Return (X, Y) of the center of cell containing provided text 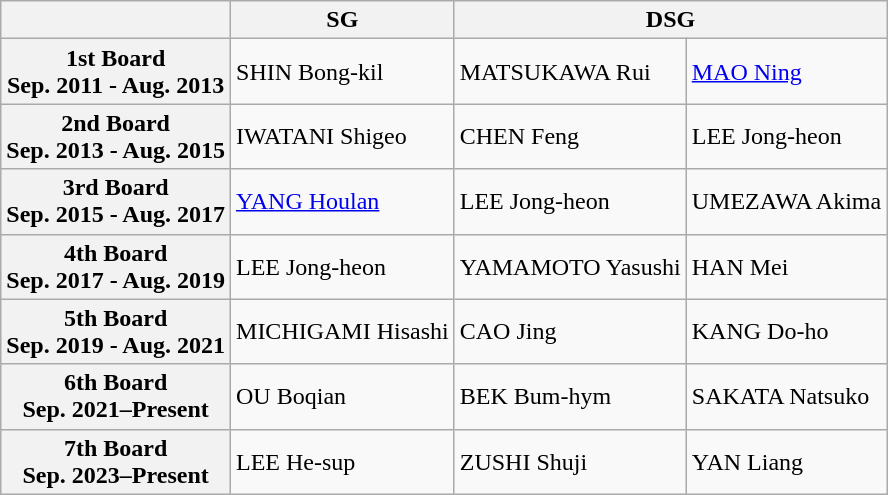
KANG Do-ho (786, 332)
4th BoardSep. 2017 - Aug. 2019 (116, 266)
1st BoardSep. 2011 - Aug. 2013 (116, 72)
CAO Jing (570, 332)
CHEN Feng (570, 136)
HAN Mei (786, 266)
SAKATA Natsuko (786, 396)
UMEZAWA Akima (786, 202)
3rd BoardSep. 2015 - Aug. 2017 (116, 202)
7th BoardSep. 2023–Present (116, 462)
SHIN Bong-kil (343, 72)
MATSUKAWA Rui (570, 72)
YAMAMOTO Yasushi (570, 266)
BEK Bum-hym (570, 396)
YANG Houlan (343, 202)
2nd BoardSep. 2013 - Aug. 2015 (116, 136)
MAO Ning (786, 72)
IWATANI Shigeo (343, 136)
ZUSHI Shuji (570, 462)
6th BoardSep. 2021–Present (116, 396)
5th BoardSep. 2019 - Aug. 2021 (116, 332)
MICHIGAMI Hisashi (343, 332)
YAN Liang (786, 462)
LEE He-sup (343, 462)
SG (343, 20)
DSG (670, 20)
OU Boqian (343, 396)
